Extract the (X, Y) coordinate from the center of the cell holding the provided text.  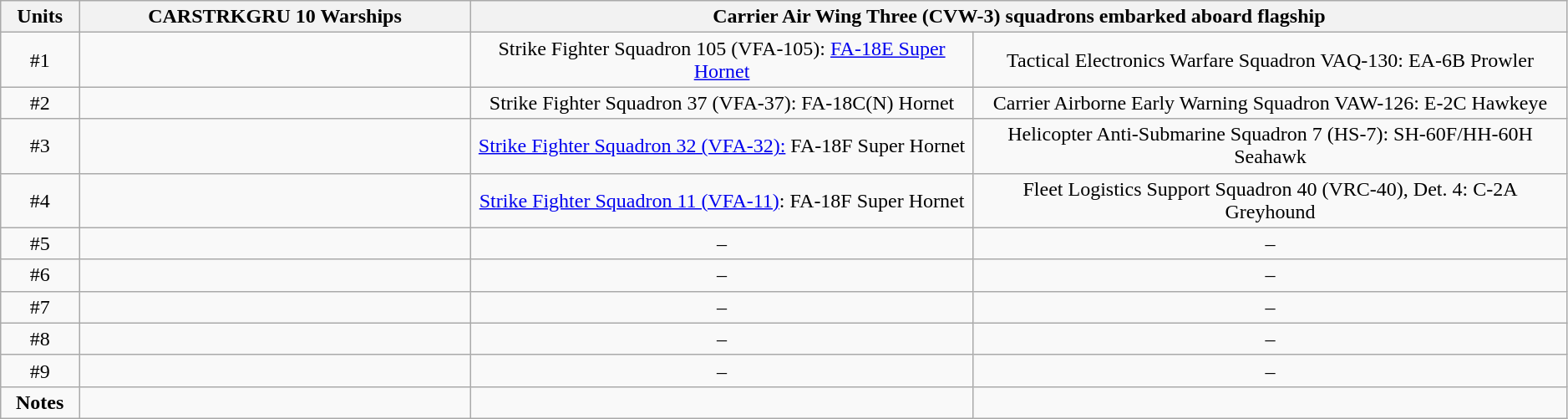
Units (40, 17)
#8 (40, 339)
#7 (40, 307)
#1 (40, 60)
Fleet Logistics Support Squadron 40 (VRC-40), Det. 4: C-2A Greyhound (1271, 201)
#4 (40, 201)
Strike Fighter Squadron 11 (VFA-11): FA-18F Super Hornet (722, 201)
Carrier Air Wing Three (CVW-3) squadrons embarked aboard flagship (1019, 17)
Helicopter Anti-Submarine Squadron 7 (HS-7): SH-60F/HH-60H Seahawk (1271, 146)
#6 (40, 275)
Carrier Airborne Early Warning Squadron VAW-126: E-2C Hawkeye (1271, 103)
CARSTRKGRU 10 Warships (276, 17)
Strike Fighter Squadron 105 (VFA-105): FA-18E Super Hornet (722, 60)
Tactical Electronics Warfare Squadron VAQ-130: EA-6B Prowler (1271, 60)
Strike Fighter Squadron 37 (VFA-37): FA-18C(N) Hornet (722, 103)
#2 (40, 103)
#3 (40, 146)
#5 (40, 243)
Notes (40, 402)
Strike Fighter Squadron 32 (VFA-32): FA-18F Super Hornet (722, 146)
#9 (40, 370)
